Find where the given text appears and provide that cell's center as [X, Y] coordinate. 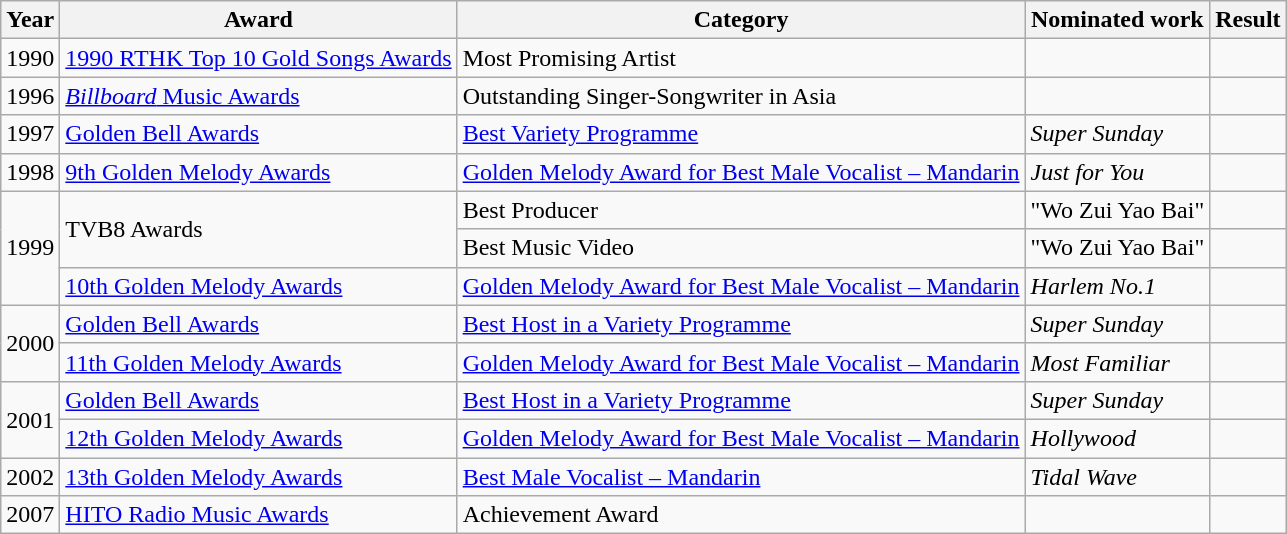
9th Golden Melody Awards [258, 172]
2007 [30, 515]
HITO Radio Music Awards [258, 515]
2001 [30, 419]
Year [30, 20]
2000 [30, 343]
Outstanding Singer-Songwriter in Asia [741, 96]
1996 [30, 96]
Best Variety Programme [741, 134]
Tidal Wave [1118, 477]
Best Male Vocalist – Mandarin [741, 477]
Best Music Video [741, 248]
10th Golden Melody Awards [258, 286]
Best Producer [741, 210]
1999 [30, 248]
1997 [30, 134]
Harlem No.1 [1118, 286]
Nominated work [1118, 20]
Most Familiar [1118, 362]
12th Golden Melody Awards [258, 438]
13th Golden Melody Awards [258, 477]
Award [258, 20]
Category [741, 20]
1998 [30, 172]
1990 RTHK Top 10 Gold Songs Awards [258, 58]
2002 [30, 477]
Billboard Music Awards [258, 96]
Most Promising Artist [741, 58]
TVB8 Awards [258, 229]
Result [1248, 20]
1990 [30, 58]
Achievement Award [741, 515]
Hollywood [1118, 438]
11th Golden Melody Awards [258, 362]
Just for You [1118, 172]
